Locate the cell with the specified text and output its (x, y) center coordinate. 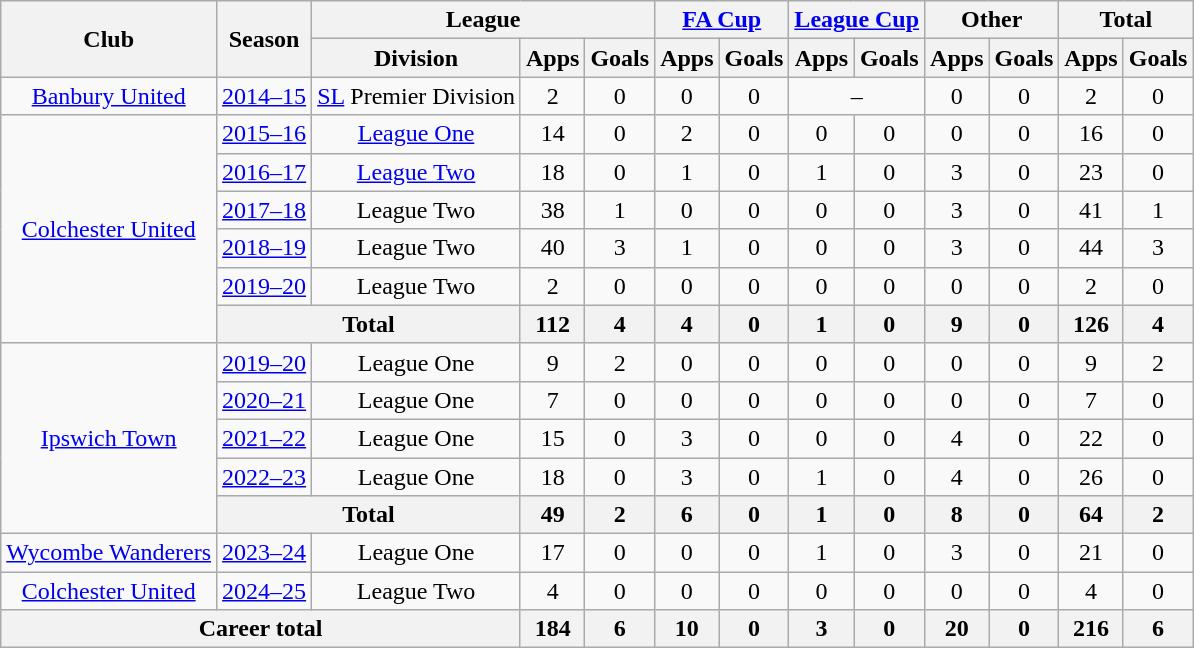
20 (957, 629)
Wycombe Wanderers (109, 553)
40 (552, 248)
44 (1091, 248)
8 (957, 515)
112 (552, 324)
64 (1091, 515)
– (857, 96)
38 (552, 210)
41 (1091, 210)
23 (1091, 172)
2014–15 (264, 96)
Club (109, 39)
Other (992, 20)
Season (264, 39)
Career total (261, 629)
Banbury United (109, 96)
Ipswich Town (109, 438)
2015–16 (264, 134)
126 (1091, 324)
FA Cup (722, 20)
2017–18 (264, 210)
League (484, 20)
216 (1091, 629)
2021–22 (264, 438)
14 (552, 134)
2023–24 (264, 553)
League Cup (857, 20)
Division (416, 58)
15 (552, 438)
17 (552, 553)
22 (1091, 438)
184 (552, 629)
SL Premier Division (416, 96)
26 (1091, 477)
2022–23 (264, 477)
2018–19 (264, 248)
21 (1091, 553)
2020–21 (264, 400)
2024–25 (264, 591)
2016–17 (264, 172)
49 (552, 515)
10 (687, 629)
16 (1091, 134)
